Locate the cell with the specified text and output its [X, Y] center coordinate. 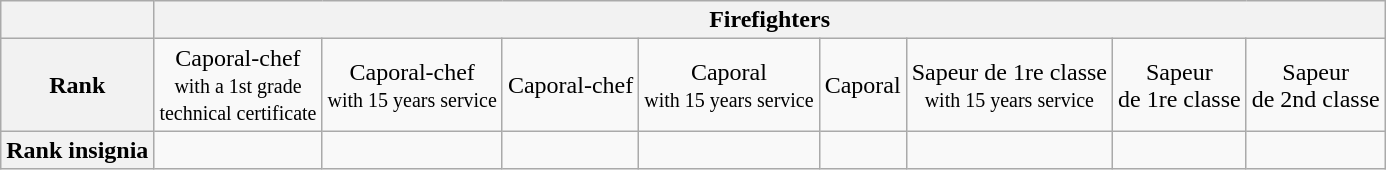
Caporal-chef [570, 85]
Rank [78, 85]
Caporal [862, 85]
Caporal-chefwith a 1st gradetechnical certificate [238, 85]
Sapeur de 2nd classe [1316, 85]
Sapeur de 1re classewith 15 years service [1009, 85]
Firefighters [770, 20]
Rank insignia [78, 150]
Caporalwith 15 years service [729, 85]
Sapeur de 1re classe [1180, 85]
Caporal-chefwith 15 years service [412, 85]
